Search for the cell housing the specified text and yield its [X, Y] center coordinate. 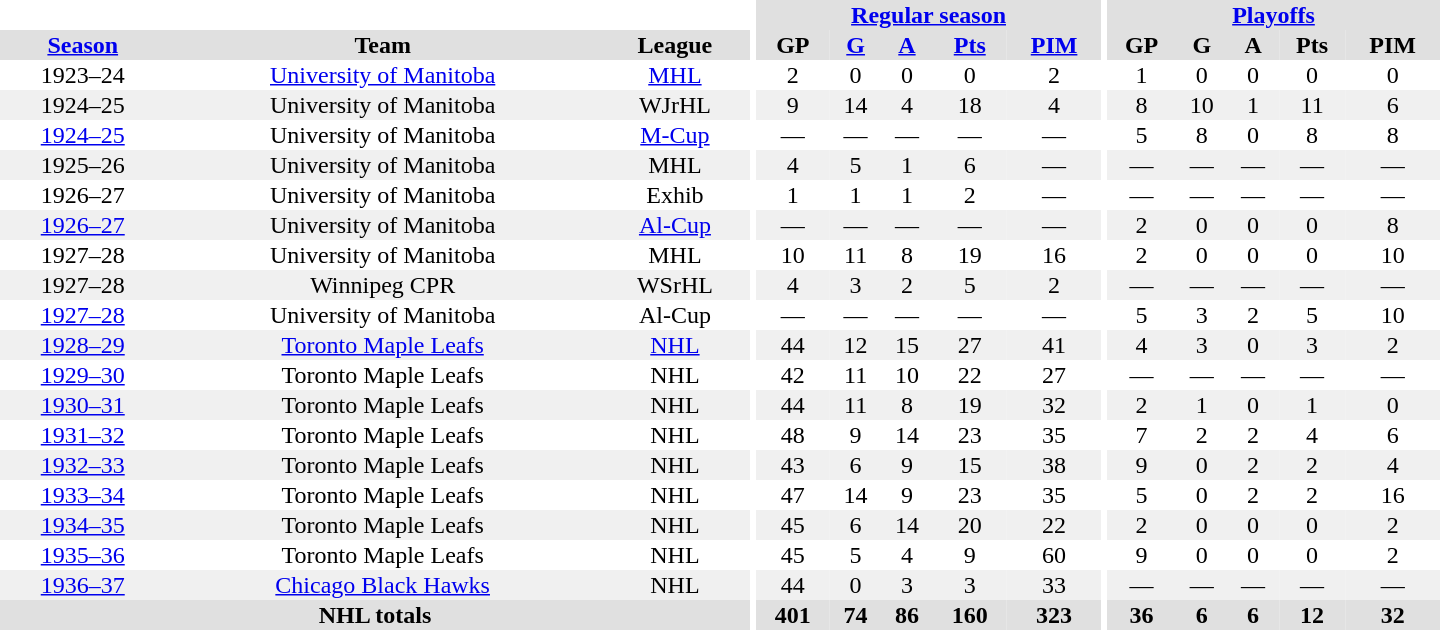
Team [382, 45]
36 [1142, 615]
401 [793, 615]
Chicago Black Hawks [382, 585]
86 [906, 615]
WJrHL [675, 105]
60 [1054, 555]
74 [856, 615]
38 [1054, 465]
League [675, 45]
41 [1054, 345]
33 [1054, 585]
NHL totals [375, 615]
47 [793, 495]
1923–24 [82, 75]
1929–30 [82, 375]
20 [970, 525]
1935–36 [82, 555]
Exhib [675, 195]
43 [793, 465]
48 [793, 435]
1936–37 [82, 585]
42 [793, 375]
1930–31 [82, 405]
1933–34 [82, 495]
160 [970, 615]
1931–32 [82, 435]
Season [82, 45]
Winnipeg CPR [382, 285]
1932–33 [82, 465]
M-Cup [675, 135]
18 [970, 105]
WSrHL [675, 285]
323 [1054, 615]
1925–26 [82, 165]
7 [1142, 435]
Regular season [929, 15]
Playoffs [1274, 15]
1928–29 [82, 345]
1934–35 [82, 525]
